Extract the (X, Y) coordinate from the center of the cell holding the provided text.  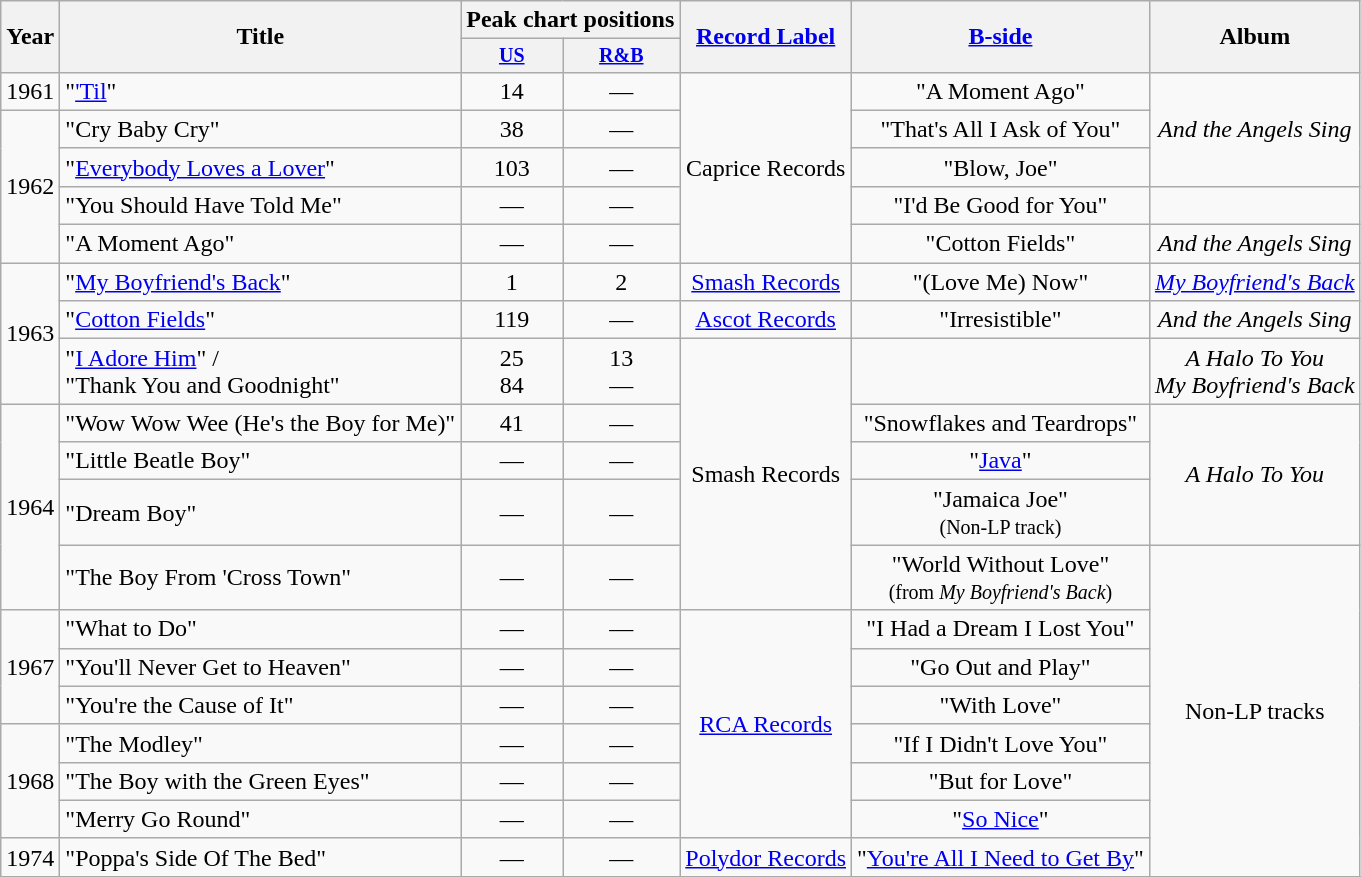
"Poppa's Side Of The Bed" (260, 857)
1967 (30, 667)
"Blow, Joe" (1001, 167)
"Cry Baby Cry" (260, 129)
"I Had a Dream I Lost You" (1001, 629)
Polydor Records (766, 857)
"Merry Go Round" (260, 819)
"Go Out and Play" (1001, 667)
"My Boyfriend's Back" (260, 282)
2584 (512, 372)
119 (512, 320)
2 (622, 282)
"Everybody Loves a Lover" (260, 167)
"The Modley" (260, 743)
1974 (30, 857)
B-side (1001, 37)
"Jamaica Joe"(Non-LP track) (1001, 512)
"But for Love" (1001, 781)
R&B (622, 56)
"Irresistible" (1001, 320)
"You're All I Need to Get By" (1001, 857)
"If I Didn't Love You" (1001, 743)
1964 (30, 507)
"Java" (1001, 461)
Album (1254, 37)
"(Love Me) Now" (1001, 282)
Title (260, 37)
"Little Beatle Boy" (260, 461)
"You're the Cause of It" (260, 705)
US (512, 56)
"Dream Boy" (260, 512)
14 (512, 91)
"What to Do" (260, 629)
"I'd Be Good for You" (1001, 205)
"Wow Wow Wee (He's the Boy for Me)" (260, 423)
1962 (30, 186)
"So Nice" (1001, 819)
"You Should Have Told Me" (260, 205)
Ascot Records (766, 320)
"That's All I Ask of You" (1001, 129)
13 — (622, 372)
A Halo To YouMy Boyfriend's Back (1254, 372)
"World Without Love"(from My Boyfriend's Back) (1001, 578)
Non-LP tracks (1254, 711)
"'Til" (260, 91)
My Boyfriend's Back (1254, 282)
38 (512, 129)
41 (512, 423)
"I Adore Him" /"Thank You and Goodnight" (260, 372)
"You'll Never Get to Heaven" (260, 667)
1968 (30, 781)
Caprice Records (766, 167)
Record Label (766, 37)
1963 (30, 334)
RCA Records (766, 724)
Peak chart positions (570, 20)
1 (512, 282)
Year (30, 37)
"With Love" (1001, 705)
1961 (30, 91)
A Halo To You (1254, 474)
103 (512, 167)
"The Boy with the Green Eyes" (260, 781)
"Snowflakes and Teardrops" (1001, 423)
"The Boy From 'Cross Town" (260, 578)
